Find where the given text appears and provide that cell's center as [x, y] coordinate. 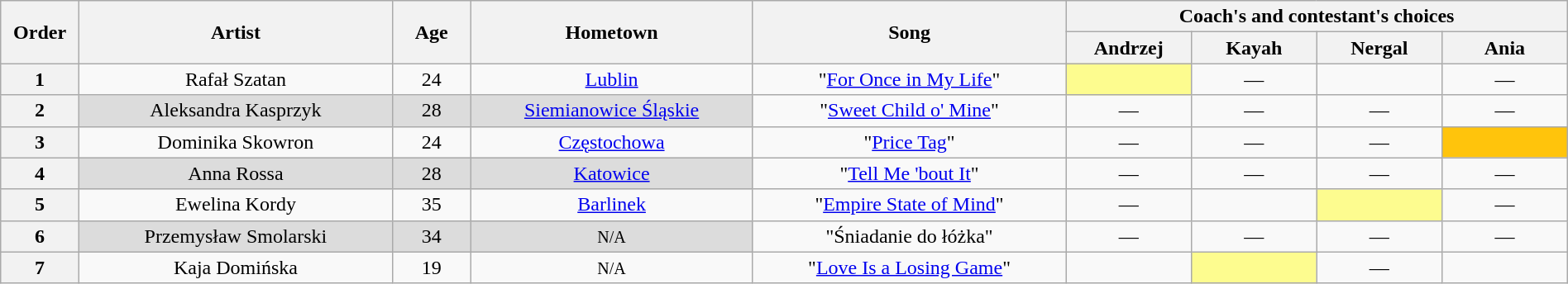
Lublin [612, 79]
Rafał Szatan [235, 79]
7 [40, 267]
2 [40, 111]
5 [40, 205]
Coach's and contestant's choices [1317, 17]
Andrzej [1129, 48]
"For Once in My Life" [910, 79]
Kayah [1255, 48]
"Śniadanie do łóżka" [910, 236]
Dominika Skowron [235, 142]
Przemysław Smolarski [235, 236]
35 [432, 205]
3 [40, 142]
Order [40, 32]
34 [432, 236]
6 [40, 236]
4 [40, 173]
Aleksandra Kasprzyk [235, 111]
19 [432, 267]
Hometown [612, 32]
"Sweet Child o' Mine" [910, 111]
Siemianowice Śląskie [612, 111]
Barlinek [612, 205]
"Tell Me 'bout It" [910, 173]
"Love Is a Losing Game" [910, 267]
Nergal [1379, 48]
1 [40, 79]
Song [910, 32]
Ewelina Kordy [235, 205]
Age [432, 32]
Częstochowa [612, 142]
Artist [235, 32]
Katowice [612, 173]
Ania [1505, 48]
Anna Rossa [235, 173]
Kaja Domińska [235, 267]
"Price Tag" [910, 142]
"Empire State of Mind" [910, 205]
